Determine the [X, Y] coordinate at the center of the cell enclosing the given text.  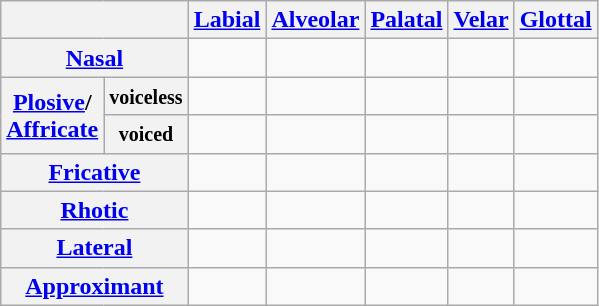
Lateral [94, 248]
Velar [481, 20]
voiceless [146, 96]
Fricative [94, 172]
Rhotic [94, 210]
voiced [146, 134]
Approximant [94, 286]
Plosive/Affricate [52, 115]
Nasal [94, 58]
Alveolar [316, 20]
Glottal [556, 20]
Labial [227, 20]
Palatal [406, 20]
